Locate the cell with the specified text and output its [x, y] center coordinate. 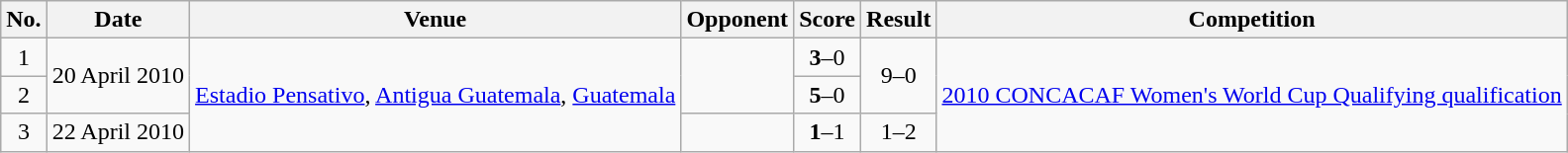
Score [828, 20]
2010 CONCACAF Women's World Cup Qualifying qualification [1251, 95]
Date [118, 20]
Opponent [737, 20]
Result [899, 20]
Competition [1251, 20]
3 [24, 132]
Estadio Pensativo, Antigua Guatemala, Guatemala [436, 95]
9–0 [899, 76]
Venue [436, 20]
1–2 [899, 132]
No. [24, 20]
3–0 [828, 57]
1 [24, 57]
1–1 [828, 132]
2 [24, 95]
20 April 2010 [118, 76]
22 April 2010 [118, 132]
5–0 [828, 95]
